Return the [X, Y] coordinate for the center point of the cell that contains the specified text.  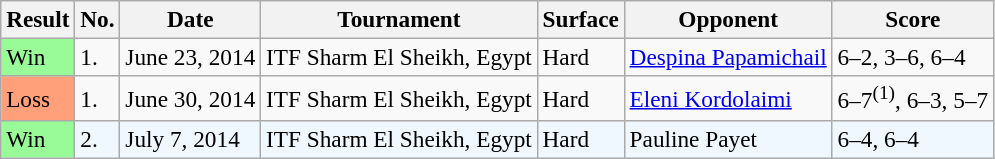
Tournament [399, 19]
Loss [38, 98]
Pauline Payet [728, 139]
June 23, 2014 [190, 57]
July 7, 2014 [190, 139]
Opponent [728, 19]
Despina Papamichail [728, 57]
6–4, 6–4 [912, 139]
No. [98, 19]
Eleni Kordolaimi [728, 98]
6–2, 3–6, 6–4 [912, 57]
Score [912, 19]
6–7(1), 6–3, 5–7 [912, 98]
Date [190, 19]
2. [98, 139]
Result [38, 19]
June 30, 2014 [190, 98]
Surface [580, 19]
